Pinpoint the cell where the given text exists, returning its (x, y) midpoint coordinate. 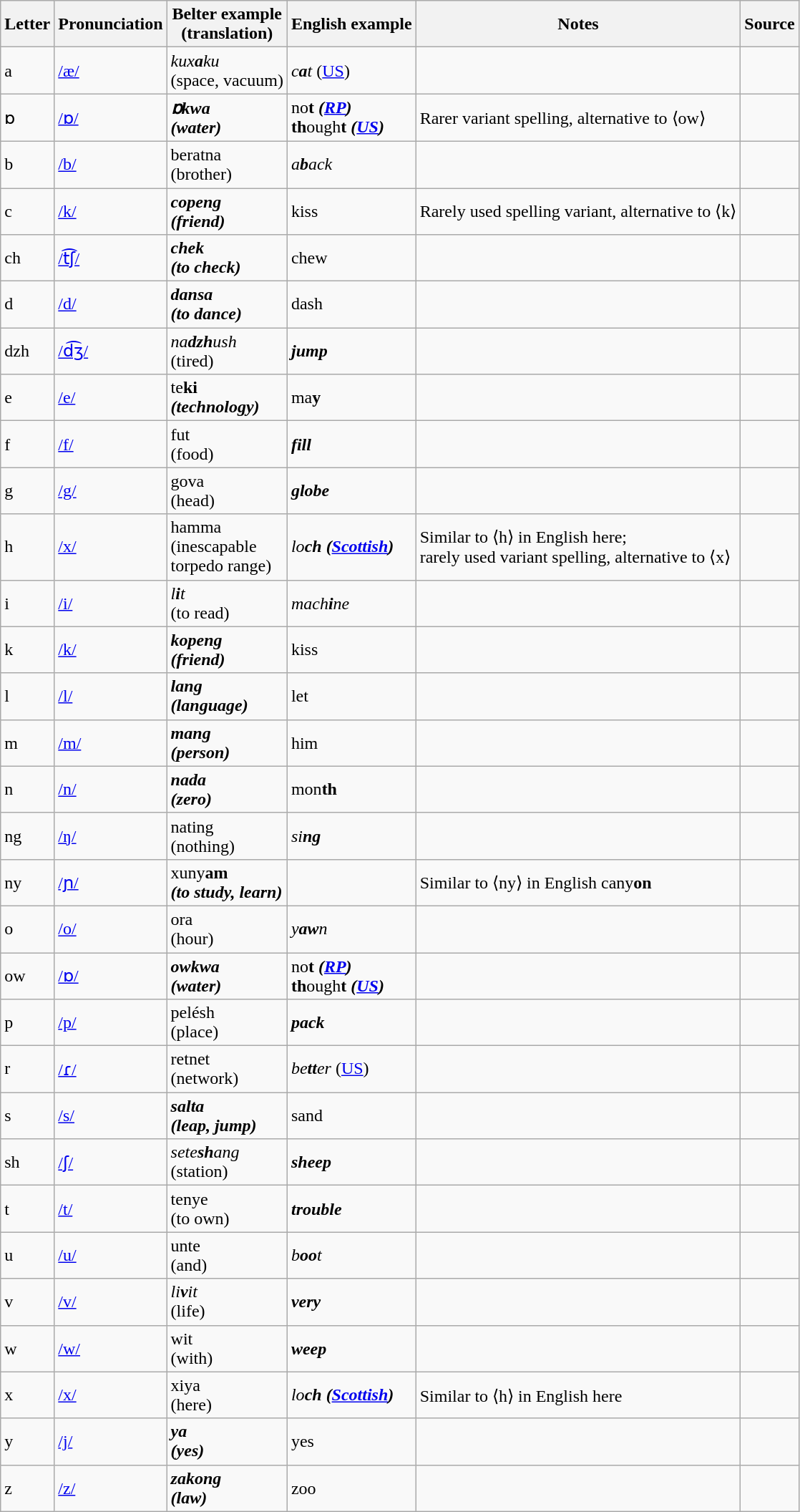
fill (351, 444)
/ɾ/ (110, 1070)
better (US) (351, 1070)
may (351, 398)
/v/ (110, 1302)
weep (351, 1349)
ng (27, 836)
c (27, 210)
b (27, 165)
dash (351, 305)
dzh (27, 351)
u (27, 1256)
hamma(inescapabletorpedo range) (227, 547)
/ɲ/ (110, 882)
y (27, 1442)
owkwa(water) (227, 975)
cat (US) (351, 70)
ɒ (27, 117)
ora(hour) (227, 929)
kopeng(friend) (227, 650)
nating(nothing) (227, 836)
/g/ (110, 491)
/l/ (110, 696)
copeng(friend) (227, 210)
r (27, 1070)
i (27, 603)
w (27, 1349)
ɒkwa(water) (227, 117)
sheep (351, 1163)
m (27, 743)
lang(language) (227, 696)
trouble (351, 1208)
salta(leap, jump) (227, 1115)
/i/ (110, 603)
chek(to check) (227, 258)
a (27, 70)
sh (27, 1163)
/u/ (110, 1256)
ch (27, 258)
/p/ (110, 1022)
/w/ (110, 1349)
globe (351, 491)
chew (351, 258)
mang(person) (227, 743)
gova(head) (227, 491)
teki(technology) (227, 398)
aback (351, 165)
kuxaku(space, vacuum) (227, 70)
ow (27, 975)
z (27, 1488)
/æ/ (110, 70)
/b/ (110, 165)
him (351, 743)
/e/ (110, 398)
Rarely used spelling variant, alternative to ⟨k⟩ (578, 210)
tenye(to own) (227, 1208)
/t͡ʃ/ (110, 258)
/f/ (110, 444)
jump (351, 351)
nada(zero) (227, 789)
seteshang(station) (227, 1163)
yawn (351, 929)
/o/ (110, 929)
month (351, 789)
k (27, 650)
nadzhush(tired) (227, 351)
beratna(brother) (227, 165)
/t/ (110, 1208)
ny (27, 882)
g (27, 491)
f (27, 444)
n (27, 789)
l (27, 696)
Source (770, 24)
Letter (27, 24)
machine (351, 603)
fut(food) (227, 444)
/j/ (110, 1442)
t (27, 1208)
pelésh(place) (227, 1022)
lit(to read) (227, 603)
Similar to ⟨h⟩ in English here (578, 1395)
/ŋ/ (110, 836)
xiya(here) (227, 1395)
zoo (351, 1488)
dansa(to dance) (227, 305)
ya(yes) (227, 1442)
/n/ (110, 789)
/d͡ʒ/ (110, 351)
very (351, 1302)
Similar to ⟨h⟩ in English here;rarely used variant spelling, alternative to ⟨x⟩ (578, 547)
x (27, 1395)
Belter example(translation) (227, 24)
pack (351, 1022)
h (27, 547)
Similar to ⟨ny⟩ in English canyon (578, 882)
s (27, 1115)
Notes (578, 24)
v (27, 1302)
sing (351, 836)
unte(and) (227, 1256)
xunyam(to study, learn) (227, 882)
boot (351, 1256)
retnet(network) (227, 1070)
o (27, 929)
let (351, 696)
wit(with) (227, 1349)
yes (351, 1442)
e (27, 398)
Pronunciation (110, 24)
sand (351, 1115)
/z/ (110, 1488)
/s/ (110, 1115)
/m/ (110, 743)
p (27, 1022)
Rarer variant spelling, alternative to ⟨ow⟩ (578, 117)
d (27, 305)
zakong(law) (227, 1488)
/d/ (110, 305)
livit(life) (227, 1302)
English example (351, 24)
/ʃ/ (110, 1163)
